From the cell containing the given text, extract its center point as (X, Y) coordinate. 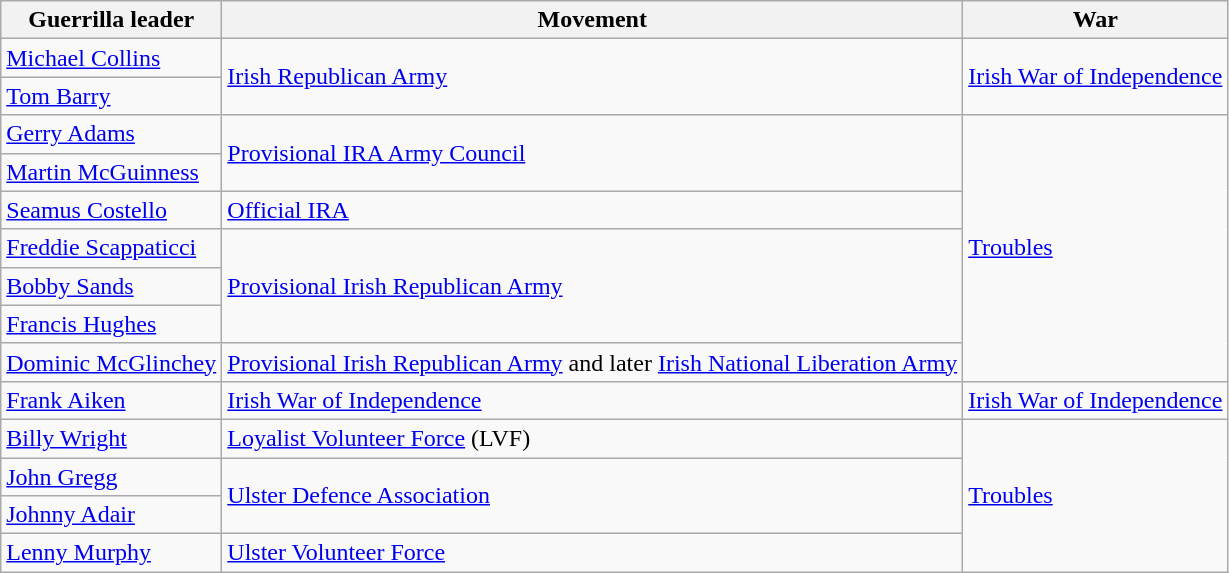
Provisional Irish Republican Army and later Irish National Liberation Army (592, 362)
Francis Hughes (112, 324)
John Gregg (112, 477)
Michael Collins (112, 58)
Dominic McGlinchey (112, 362)
Guerrilla leader (112, 20)
Gerry Adams (112, 134)
Tom Barry (112, 96)
Martin McGuinness (112, 172)
Johnny Adair (112, 515)
Ulster Volunteer Force (592, 553)
Ulster Defence Association (592, 496)
Irish Republican Army (592, 77)
Seamus Costello (112, 210)
Freddie Scappaticci (112, 248)
Provisional Irish Republican Army (592, 286)
Provisional IRA Army Council (592, 153)
Official IRA (592, 210)
Bobby Sands (112, 286)
Billy Wright (112, 438)
War (1096, 20)
Frank Aiken (112, 400)
Loyalist Volunteer Force (LVF) (592, 438)
Lenny Murphy (112, 553)
Movement (592, 20)
